Output the [x, y] coordinate of the center of the cell containing the given text.  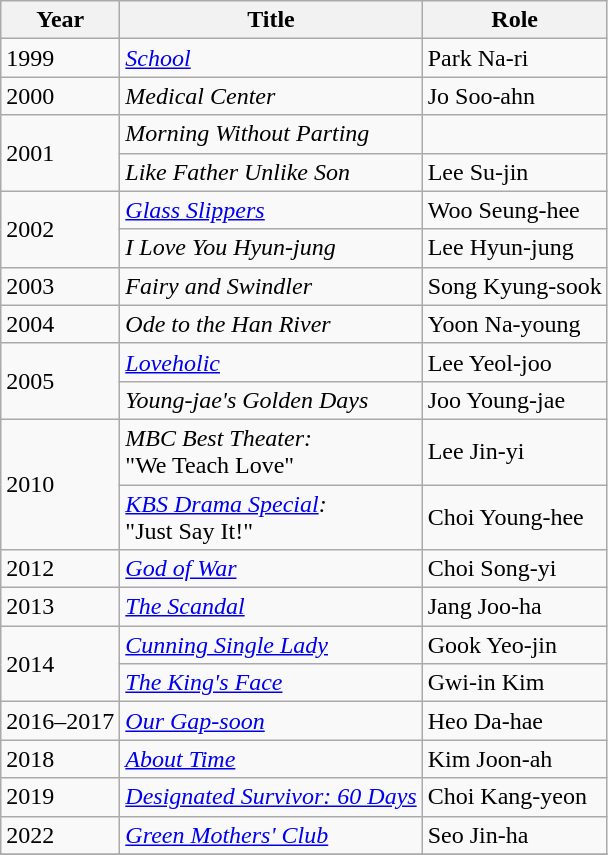
Jang Joo-ha [514, 607]
About Time [271, 759]
Lee Jin-yi [514, 452]
Choi Young-hee [514, 516]
2012 [60, 569]
KBS Drama Special:"Just Say It!" [271, 516]
MBC Best Theater:"We Teach Love" [271, 452]
Woo Seung-hee [514, 210]
2013 [60, 607]
The King's Face [271, 683]
2014 [60, 664]
Joo Young-jae [514, 400]
Choi Song-yi [514, 569]
Morning Without Parting [271, 134]
Park Na-ri [514, 58]
2001 [60, 153]
2000 [60, 96]
Loveholic [271, 362]
Designated Survivor: 60 Days [271, 797]
Lee Yeol-joo [514, 362]
Our Gap-soon [271, 721]
2004 [60, 324]
Fairy and Swindler [271, 286]
Jo Soo-ahn [514, 96]
Kim Joon-ah [514, 759]
Gwi-in Kim [514, 683]
Like Father Unlike Son [271, 172]
Lee Hyun-jung [514, 248]
Young-jae's Golden Days [271, 400]
2018 [60, 759]
Green Mothers' Club [271, 835]
God of War [271, 569]
Title [271, 20]
The Scandal [271, 607]
School [271, 58]
2010 [60, 484]
Medical Center [271, 96]
Year [60, 20]
2019 [60, 797]
2016–2017 [60, 721]
Song Kyung-sook [514, 286]
Choi Kang-yeon [514, 797]
I Love You Hyun-jung [271, 248]
Lee Su-jin [514, 172]
Yoon Na-young [514, 324]
Ode to the Han River [271, 324]
2002 [60, 229]
2005 [60, 381]
Seo Jin-ha [514, 835]
2003 [60, 286]
2022 [60, 835]
1999 [60, 58]
Heo Da-hae [514, 721]
Glass Slippers [271, 210]
Cunning Single Lady [271, 645]
Role [514, 20]
Gook Yeo-jin [514, 645]
